For the text-containing cell, return its midpoint in [x, y] coordinate format. 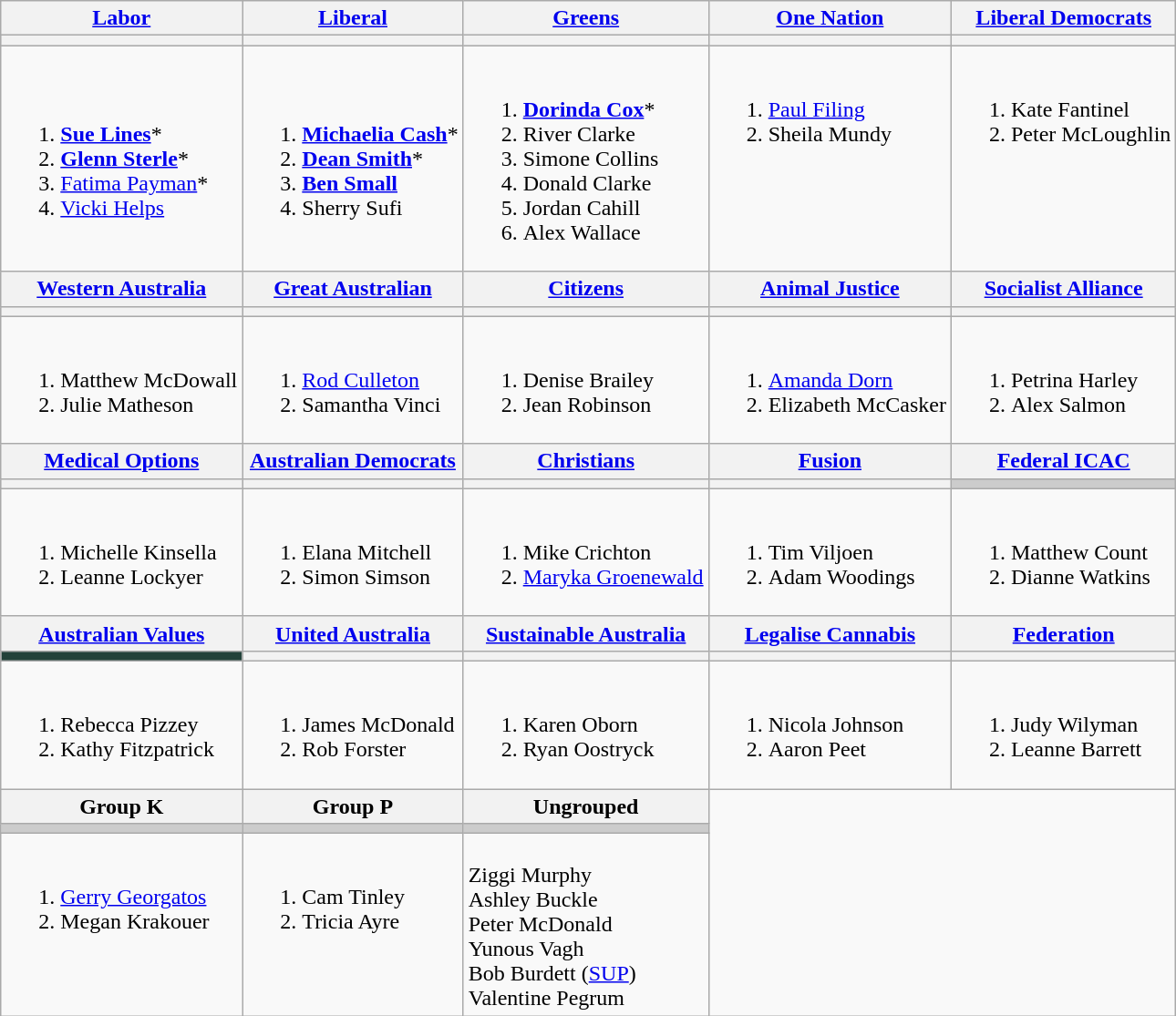
Group P [353, 806]
One Nation [830, 18]
Rebecca PizzeyKathy Fitzpatrick [122, 724]
Liberal Democrats [1063, 18]
Christians [585, 461]
Socialist Alliance [1063, 289]
Rod CulletonSamantha Vinci [353, 380]
Group K [122, 806]
Animal Justice [830, 289]
Ungrouped [585, 806]
Ziggi Murphy Ashley Buckle Peter McDonald Yunous Vagh Bob Burdett (SUP) Valentine Pegrum [585, 925]
Fusion [830, 461]
Gerry GeorgatosMegan Krakouer [122, 925]
Federation [1063, 633]
Legalise Cannabis [830, 633]
Nicola JohnsonAaron Peet [830, 724]
Cam TinleyTricia Ayre [353, 925]
Michelle KinsellaLeanne Lockyer [122, 552]
Kate FantinelPeter McLoughlin [1063, 159]
Dorinda Cox*River ClarkeSimone CollinsDonald ClarkeJordan CahillAlex Wallace [585, 159]
Michaelia Cash*Dean Smith*Ben SmallSherry Sufi [353, 159]
Medical Options [122, 461]
Amanda DornElizabeth McCasker [830, 380]
Paul FilingSheila Mundy [830, 159]
Liberal [353, 18]
Citizens [585, 289]
Tim ViljoenAdam Woodings [830, 552]
Labor [122, 18]
Great Australian [353, 289]
Elana MitchellSimon Simson [353, 552]
United Australia [353, 633]
Sustainable Australia [585, 633]
Matthew CountDianne Watkins [1063, 552]
Federal ICAC [1063, 461]
James McDonaldRob Forster [353, 724]
Greens [585, 18]
Karen ObornRyan Oostryck [585, 724]
Western Australia [122, 289]
Australian Democrats [353, 461]
Australian Values [122, 633]
Denise BraileyJean Robinson [585, 380]
Judy WilymanLeanne Barrett [1063, 724]
Petrina HarleyAlex Salmon [1063, 380]
Sue Lines*Glenn Sterle*Fatima Payman*Vicki Helps [122, 159]
Mike CrichtonMaryka Groenewald [585, 552]
Matthew McDowallJulie Matheson [122, 380]
